Locate the cell with the specified text and output its [x, y] center coordinate. 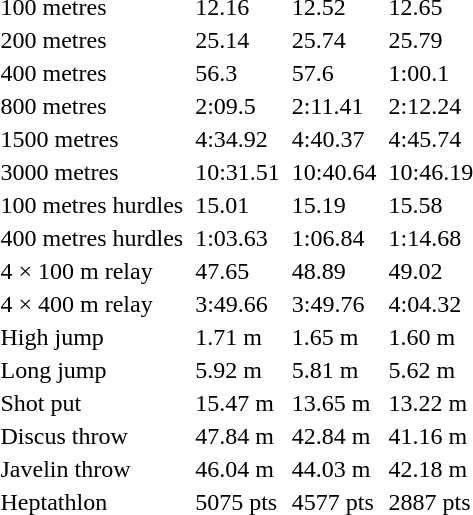
57.6 [334, 73]
48.89 [334, 271]
4:40.37 [334, 139]
5.81 m [334, 370]
13.65 m [334, 403]
47.65 [238, 271]
2:09.5 [238, 106]
1.71 m [238, 337]
44.03 m [334, 469]
15.47 m [238, 403]
5.92 m [238, 370]
15.19 [334, 205]
15.01 [238, 205]
25.74 [334, 40]
1:06.84 [334, 238]
1:03.63 [238, 238]
56.3 [238, 73]
1.65 m [334, 337]
4:34.92 [238, 139]
3:49.66 [238, 304]
25.14 [238, 40]
42.84 m [334, 436]
3:49.76 [334, 304]
2:11.41 [334, 106]
46.04 m [238, 469]
47.84 m [238, 436]
10:31.51 [238, 172]
10:40.64 [334, 172]
